Output the (x, y) coordinate of the center of the cell containing the given text.  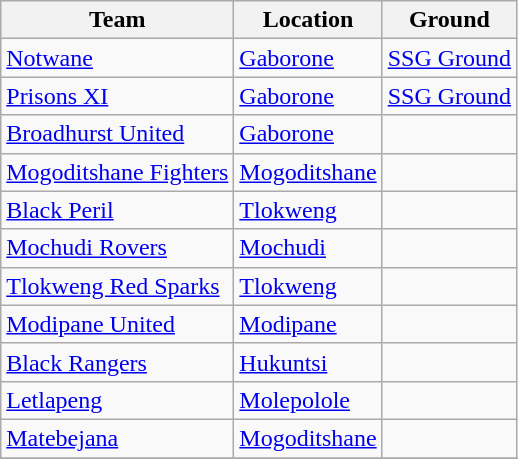
Notwane (118, 58)
Location (308, 20)
Black Rangers (118, 362)
Letlapeng (118, 400)
Matebejana (118, 438)
Modipane United (118, 324)
Molepolole (308, 400)
Ground (449, 20)
Mogoditshane Fighters (118, 172)
Hukuntsi (308, 362)
Tlokweng Red Sparks (118, 286)
Team (118, 20)
Prisons XI (118, 96)
Broadhurst United (118, 134)
Modipane (308, 324)
Mochudi Rovers (118, 248)
Mochudi (308, 248)
Black Peril (118, 210)
